Locate the cell with the specified text and output its [X, Y] center coordinate. 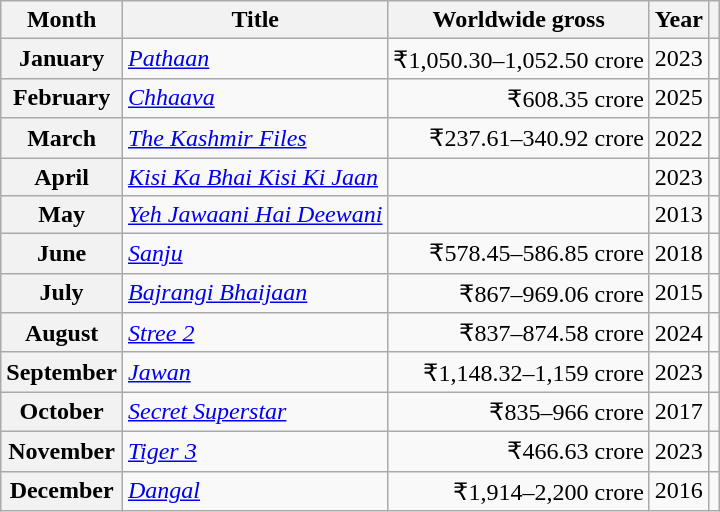
2022 [678, 138]
₹1,148.32–1,159 crore [518, 372]
2016 [678, 491]
Secret Superstar [255, 412]
Chhaava [255, 98]
Month [62, 20]
₹1,914–2,200 crore [518, 491]
July [62, 293]
Tiger 3 [255, 451]
2015 [678, 293]
Kisi Ka Bhai Kisi Ki Jaan [255, 177]
Title [255, 20]
November [62, 451]
₹867–969.06 crore [518, 293]
June [62, 254]
₹608.35 crore [518, 98]
May [62, 215]
₹466.63 crore [518, 451]
Bajrangi Bhaijaan [255, 293]
Jawan [255, 372]
February [62, 98]
2017 [678, 412]
January [62, 59]
March [62, 138]
Year [678, 20]
December [62, 491]
Pathaan [255, 59]
Dangal [255, 491]
Sanju [255, 254]
September [62, 372]
Worldwide gross [518, 20]
₹837–874.58 crore [518, 333]
Yeh Jawaani Hai Deewani [255, 215]
Stree 2 [255, 333]
₹835–966 crore [518, 412]
2025 [678, 98]
October [62, 412]
2018 [678, 254]
April [62, 177]
2013 [678, 215]
₹1,050.30–1,052.50 crore [518, 59]
₹237.61–340.92 crore [518, 138]
2024 [678, 333]
₹578.45–586.85 crore [518, 254]
August [62, 333]
The Kashmir Files [255, 138]
